Pinpoint the cell where the given text exists, returning its (X, Y) midpoint coordinate. 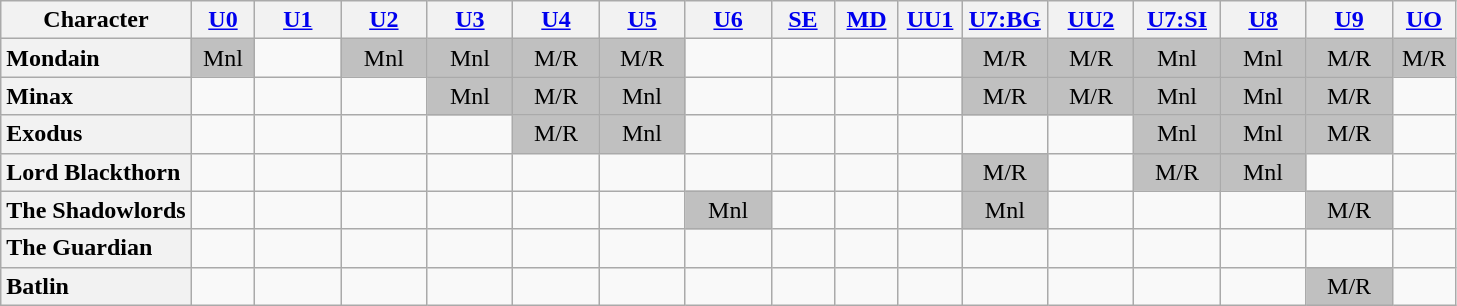
U7:SI (1177, 20)
MD (867, 20)
Mondain (96, 58)
U0 (223, 20)
The Shadowlords (96, 210)
U5 (642, 20)
Lord Blackthorn (96, 172)
U7:BG (1005, 20)
The Guardian (96, 248)
U2 (384, 20)
UU1 (930, 20)
SE (803, 20)
Exodus (96, 134)
U9 (1349, 20)
UO (1424, 20)
Batlin (96, 286)
U1 (298, 20)
UU2 (1091, 20)
U4 (556, 20)
U6 (728, 20)
Character (96, 20)
Minax (96, 96)
U3 (470, 20)
U8 (1263, 20)
